Determine the (X, Y) coordinate at the center of the cell enclosing the given text.  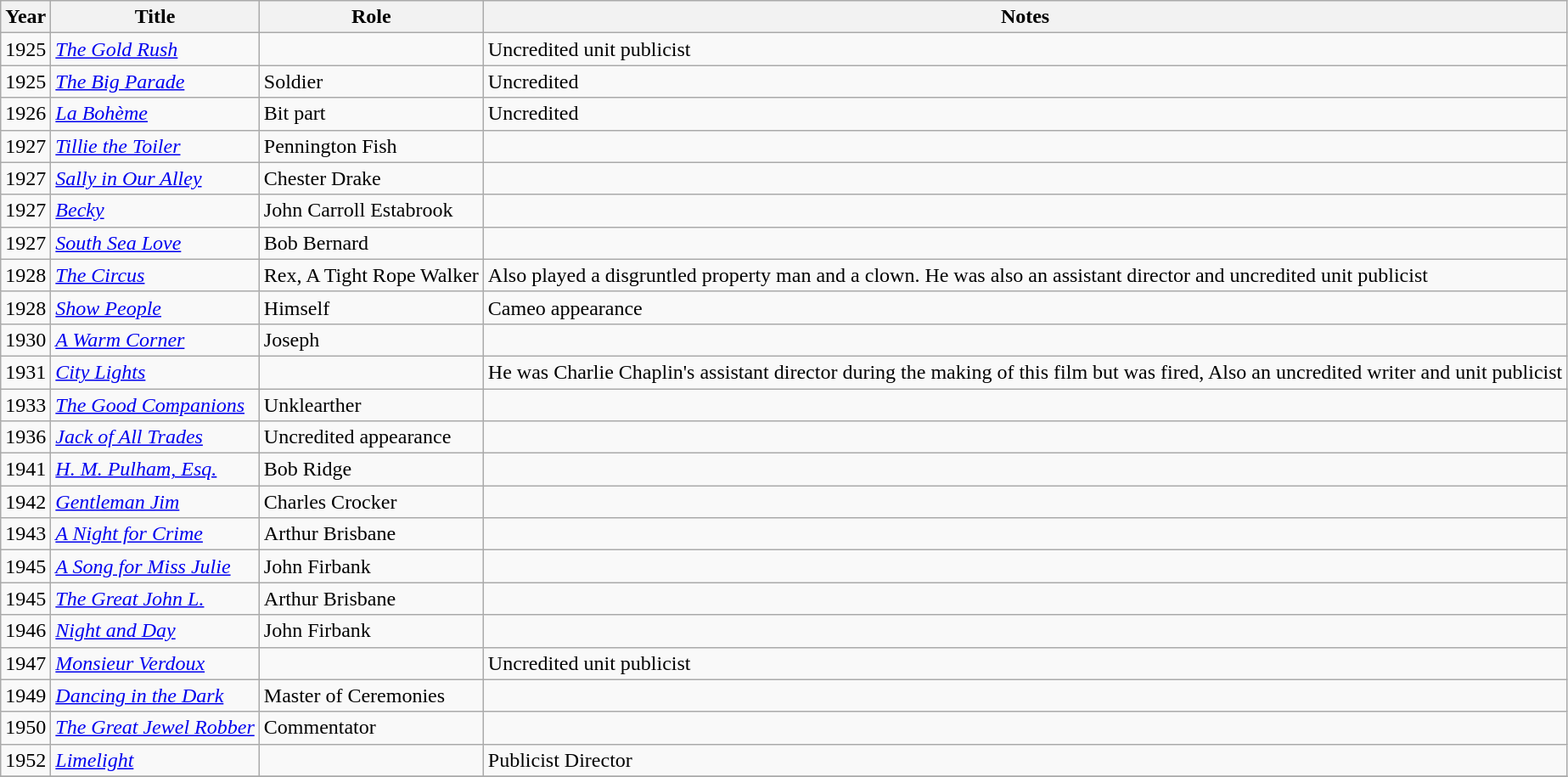
A Song for Miss Julie (155, 566)
1943 (25, 534)
Notes (1025, 17)
A Night for Crime (155, 534)
Cameo appearance (1025, 307)
Night and Day (155, 631)
1952 (25, 760)
Gentleman Jim (155, 502)
The Great Jewel Robber (155, 728)
Uncredited appearance (371, 437)
The Great John L. (155, 599)
Title (155, 17)
Role (371, 17)
Also played a disgruntled property man and a clown. He was also an assistant director and uncredited unit publicist (1025, 275)
Master of Ceremonies (371, 695)
Jack of All Trades (155, 437)
Pennington Fish (371, 146)
A Warm Corner (155, 340)
1941 (25, 470)
City Lights (155, 372)
Bit part (371, 114)
Commentator (371, 728)
Year (25, 17)
H. M. Pulham, Esq. (155, 470)
Limelight (155, 760)
The Big Parade (155, 82)
1946 (25, 631)
1950 (25, 728)
1947 (25, 663)
Publicist Director (1025, 760)
Sally in Our Alley (155, 178)
Monsieur Verdoux (155, 663)
1926 (25, 114)
Show People (155, 307)
The Good Companions (155, 405)
Bob Ridge (371, 470)
Charles Crocker (371, 502)
1942 (25, 502)
The Gold Rush (155, 49)
1936 (25, 437)
Becky (155, 211)
Himself (371, 307)
Chester Drake (371, 178)
Soldier (371, 82)
Unklearther (371, 405)
Tillie the Toiler (155, 146)
1933 (25, 405)
South Sea Love (155, 243)
The Circus (155, 275)
1931 (25, 372)
Joseph (371, 340)
Dancing in the Dark (155, 695)
Bob Bernard (371, 243)
Rex, A Tight Rope Walker (371, 275)
He was Charlie Chaplin's assistant director during the making of this film but was fired, Also an uncredited writer and unit publicist (1025, 372)
La Bohème (155, 114)
1930 (25, 340)
John Carroll Estabrook (371, 211)
1949 (25, 695)
